Identify which cell holds the provided text, then report its (X, Y) central coordinate. 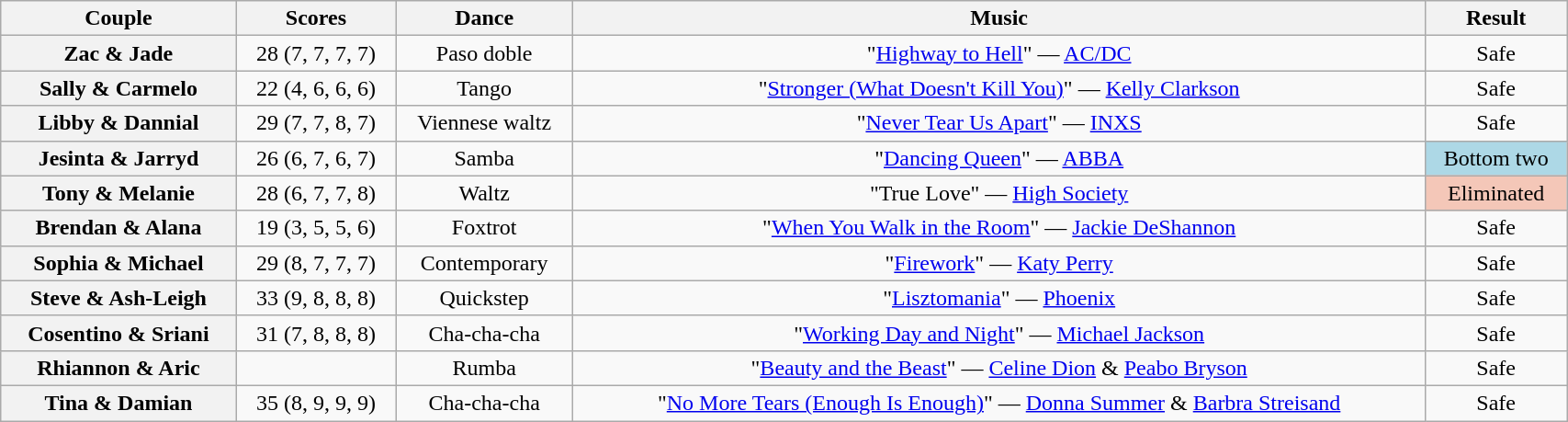
"Working Day and Night" — Michael Jackson (999, 333)
Tina & Damian (118, 403)
Waltz (485, 193)
"Lisztomania" — Phoenix (999, 298)
"No More Tears (Enough Is Enough)" — Donna Summer & Barbra Streisand (999, 403)
Libby & Dannial (118, 123)
Viennese waltz (485, 123)
28 (7, 7, 7, 7) (316, 53)
Contemporary (485, 263)
Eliminated (1496, 193)
29 (8, 7, 7, 7) (316, 263)
Sally & Carmelo (118, 88)
Paso doble (485, 53)
Zac & Jade (118, 53)
26 (6, 7, 6, 7) (316, 158)
"True Love" — High Society (999, 193)
Cosentino & Sriani (118, 333)
19 (3, 5, 5, 6) (316, 228)
Rhiannon & Aric (118, 368)
31 (7, 8, 8, 8) (316, 333)
33 (9, 8, 8, 8) (316, 298)
Bottom two (1496, 158)
Samba (485, 158)
29 (7, 7, 8, 7) (316, 123)
35 (8, 9, 9, 9) (316, 403)
Foxtrot (485, 228)
Tony & Melanie (118, 193)
Rumba (485, 368)
Music (999, 18)
"When You Walk in the Room" — Jackie DeShannon (999, 228)
28 (6, 7, 7, 8) (316, 193)
Dance (485, 18)
"Highway to Hell" — AC/DC (999, 53)
Jesinta & Jarryd (118, 158)
22 (4, 6, 6, 6) (316, 88)
Tango (485, 88)
Steve & Ash-Leigh (118, 298)
Couple (118, 18)
Quickstep (485, 298)
"Dancing Queen" — ABBA (999, 158)
Result (1496, 18)
Scores (316, 18)
"Firework" — Katy Perry (999, 263)
"Stronger (What Doesn't Kill You)" — Kelly Clarkson (999, 88)
Sophia & Michael (118, 263)
"Beauty and the Beast" — Celine Dion & Peabo Bryson (999, 368)
Brendan & Alana (118, 228)
"Never Tear Us Apart" — INXS (999, 123)
